From the cell containing the given text, extract its center point as (X, Y) coordinate. 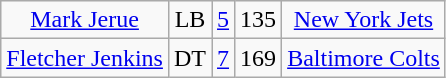
7 (224, 58)
New York Jets (364, 20)
135 (258, 20)
5 (224, 20)
DT (190, 58)
Mark Jerue (85, 20)
Fletcher Jenkins (85, 58)
LB (190, 20)
Baltimore Colts (364, 58)
169 (258, 58)
